Detect which cell encompasses the target text, then output its [x, y] center coordinate. 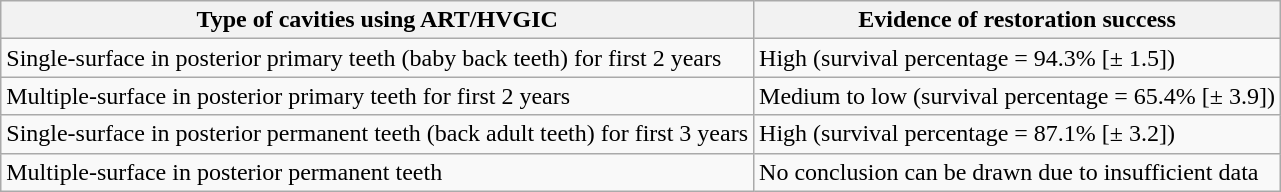
Multiple-surface in posterior permanent teeth [378, 172]
Multiple-surface in posterior primary teeth for first 2 years [378, 96]
Evidence of restoration success [1018, 20]
Type of cavities using ART/HVGIC [378, 20]
High (survival percentage = 94.3% [± 1.5]) [1018, 58]
Medium to low (survival percentage = 65.4% [± 3.9]) [1018, 96]
High (survival percentage = 87.1% [± 3.2]) [1018, 134]
No conclusion can be drawn due to insufficient data [1018, 172]
Single-surface in posterior primary teeth (baby back teeth) for first 2 years [378, 58]
Single-surface in posterior permanent teeth (back adult teeth) for first 3 years [378, 134]
